Find where the given text appears and provide that cell's center as (X, Y) coordinate. 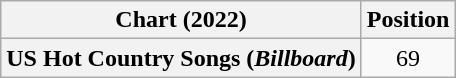
69 (408, 58)
US Hot Country Songs (Billboard) (181, 58)
Position (408, 20)
Chart (2022) (181, 20)
